Capture the cell that displays the provided text and extract its (x, y) central coordinate. 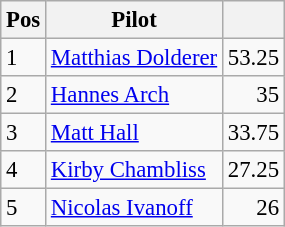
Kirby Chambliss (134, 170)
Pos (24, 20)
33.75 (253, 133)
4 (24, 170)
Matthias Dolderer (134, 58)
1 (24, 58)
26 (253, 208)
Pilot (134, 20)
Nicolas Ivanoff (134, 208)
35 (253, 95)
3 (24, 133)
5 (24, 208)
Hannes Arch (134, 95)
53.25 (253, 58)
27.25 (253, 170)
2 (24, 95)
Matt Hall (134, 133)
